Identify which cell holds the provided text, then report its (X, Y) central coordinate. 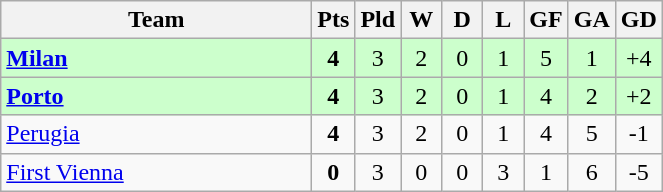
-5 (638, 172)
-1 (638, 134)
+2 (638, 96)
GA (592, 20)
GD (638, 20)
Pts (334, 20)
Porto (156, 96)
W (422, 20)
GF (546, 20)
Team (156, 20)
Perugia (156, 134)
L (504, 20)
6 (592, 172)
Milan (156, 58)
D (462, 20)
Pld (378, 20)
+4 (638, 58)
First Vienna (156, 172)
